Locate the cell with the specified text and output its (x, y) center coordinate. 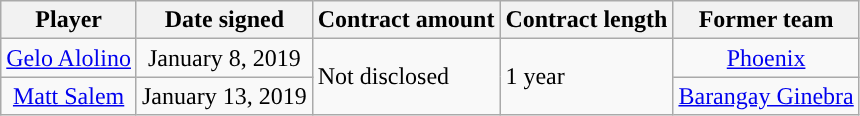
Contract amount (406, 20)
January 13, 2019 (224, 96)
1 year (586, 77)
Former team (766, 20)
Not disclosed (406, 77)
Contract length (586, 20)
Date signed (224, 20)
Phoenix (766, 58)
Gelo Alolino (69, 58)
Matt Salem (69, 96)
Barangay Ginebra (766, 96)
January 8, 2019 (224, 58)
Player (69, 20)
